From the cell containing the given text, extract its center point as [X, Y] coordinate. 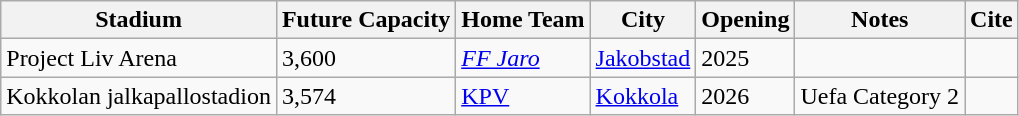
City [643, 20]
FF Jaro [523, 58]
Notes [880, 20]
Home Team [523, 20]
Uefa Category 2 [880, 96]
KPV [523, 96]
Stadium [139, 20]
2026 [746, 96]
3,574 [366, 96]
2025 [746, 58]
Kokkolan jalkapallostadion [139, 96]
Jakobstad [643, 58]
Kokkola [643, 96]
Cite [992, 20]
Opening [746, 20]
Project Liv Arena [139, 58]
3,600 [366, 58]
Future Capacity [366, 20]
